Search for the cell housing the specified text and yield its [x, y] center coordinate. 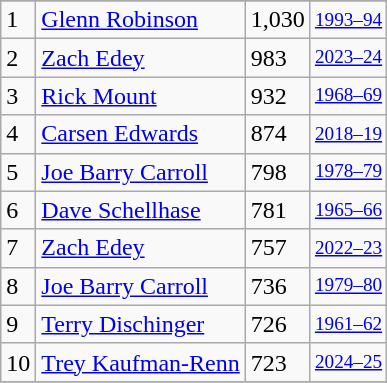
726 [278, 324]
1 [18, 20]
Trey Kaufman-Renn [140, 362]
781 [278, 210]
Dave Schellhase [140, 210]
1961–62 [348, 324]
4 [18, 134]
2024–25 [348, 362]
2018–19 [348, 134]
1993–94 [348, 20]
798 [278, 172]
9 [18, 324]
1965–66 [348, 210]
874 [278, 134]
Carsen Edwards [140, 134]
1,030 [278, 20]
Terry Dischinger [140, 324]
Glenn Robinson [140, 20]
5 [18, 172]
2 [18, 58]
1968–69 [348, 96]
736 [278, 286]
723 [278, 362]
6 [18, 210]
2023–24 [348, 58]
10 [18, 362]
3 [18, 96]
8 [18, 286]
2022–23 [348, 248]
1979–80 [348, 286]
757 [278, 248]
7 [18, 248]
932 [278, 96]
1978–79 [348, 172]
Rick Mount [140, 96]
983 [278, 58]
